Determine the [x, y] coordinate at the center of the cell enclosing the given text.  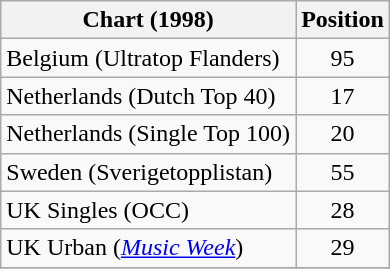
29 [343, 248]
UK Urban (Music Week) [148, 248]
Position [343, 20]
17 [343, 96]
28 [343, 210]
Belgium (Ultratop Flanders) [148, 58]
20 [343, 134]
Sweden (Sverigetopplistan) [148, 172]
Netherlands (Dutch Top 40) [148, 96]
UK Singles (OCC) [148, 210]
55 [343, 172]
Chart (1998) [148, 20]
95 [343, 58]
Netherlands (Single Top 100) [148, 134]
